For the text-containing cell, return its midpoint in [x, y] coordinate format. 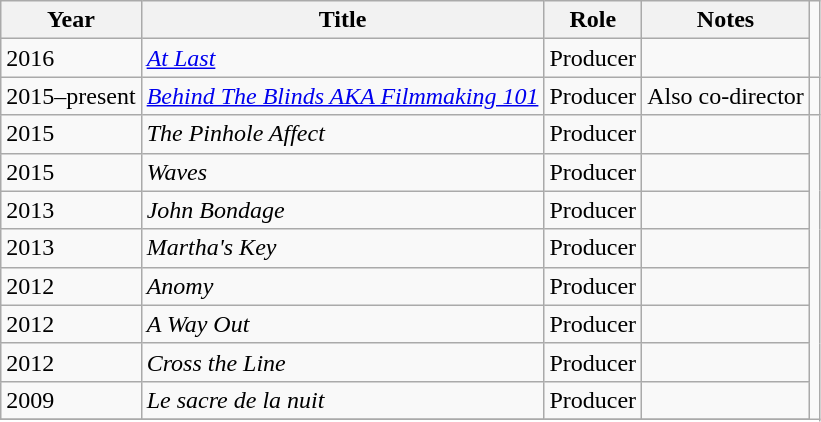
Le sacre de la nuit [342, 400]
Title [342, 20]
Notes [726, 20]
The Pinhole Affect [342, 134]
2015–present [71, 96]
Also co-director [726, 96]
Year [71, 20]
2016 [71, 58]
Role [593, 20]
John Bondage [342, 210]
2009 [71, 400]
Cross the Line [342, 362]
A Way Out [342, 324]
At Last [342, 58]
Anomy [342, 286]
Waves [342, 172]
Behind The Blinds AKA Filmmaking 101 [342, 96]
Martha's Key [342, 248]
